Find where the given text appears and provide that cell's center as (x, y) coordinate. 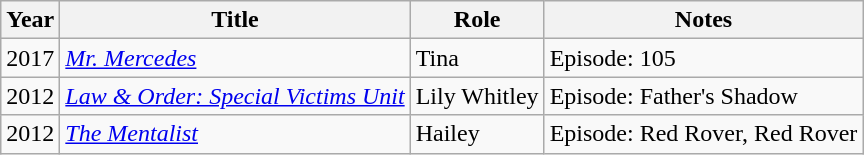
The Mentalist (235, 134)
Lily Whitley (477, 96)
Year (30, 20)
Law & Order: Special Victims Unit (235, 96)
Role (477, 20)
Episode: 105 (704, 58)
Title (235, 20)
Mr. Mercedes (235, 58)
2017 (30, 58)
Notes (704, 20)
Hailey (477, 134)
Episode: Red Rover, Red Rover (704, 134)
Tina (477, 58)
Episode: Father's Shadow (704, 96)
